Capture the cell that displays the provided text and extract its (X, Y) central coordinate. 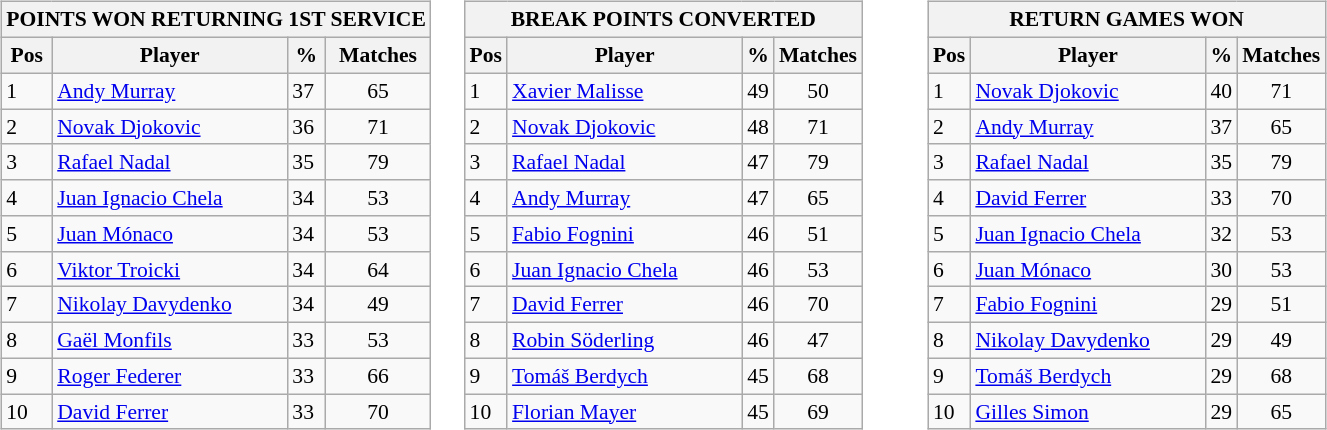
BREAK POINTS CONVERTED (664, 20)
40 (1221, 91)
50 (818, 91)
Viktor Troicki (170, 269)
30 (1221, 269)
Robin Söderling (624, 340)
Gaël Monfils (170, 340)
69 (818, 412)
POINTS WON RETURNING 1ST SERVICE (216, 20)
Florian Mayer (624, 412)
Xavier Malisse (624, 91)
64 (378, 269)
32 (1221, 234)
48 (758, 127)
Roger Federer (170, 376)
RETURN GAMES WON (1126, 20)
36 (306, 127)
66 (378, 376)
Gilles Simon (1088, 412)
